Locate the cell with the specified text and output its (X, Y) center coordinate. 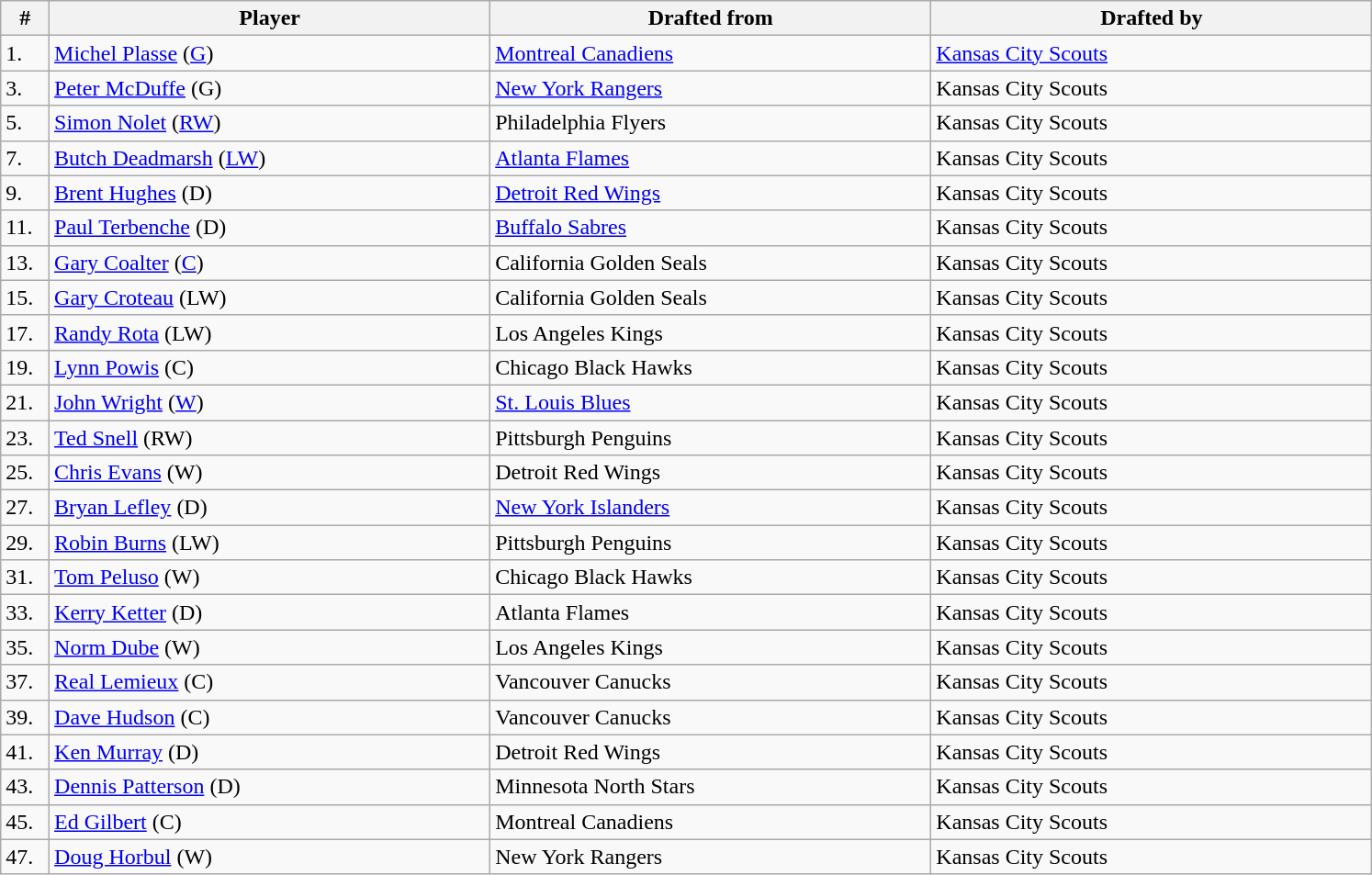
Michel Plasse (G) (270, 53)
15. (26, 297)
Ed Gilbert (C) (270, 822)
Norm Dube (W) (270, 647)
Brent Hughes (D) (270, 193)
17. (26, 332)
Philadelphia Flyers (711, 123)
35. (26, 647)
5. (26, 123)
Peter McDuffe (G) (270, 88)
Chris Evans (W) (270, 473)
Buffalo Sabres (711, 228)
Lynn Powis (C) (270, 367)
Gary Croteau (LW) (270, 297)
39. (26, 717)
Kerry Ketter (D) (270, 612)
Player (270, 18)
Dennis Patterson (D) (270, 787)
Drafted by (1152, 18)
19. (26, 367)
Ken Murray (D) (270, 752)
Robin Burns (LW) (270, 543)
New York Islanders (711, 508)
John Wright (W) (270, 402)
3. (26, 88)
Ted Snell (RW) (270, 438)
9. (26, 193)
43. (26, 787)
Gary Coalter (C) (270, 263)
Randy Rota (LW) (270, 332)
29. (26, 543)
Drafted from (711, 18)
37. (26, 682)
Bryan Lefley (D) (270, 508)
25. (26, 473)
47. (26, 857)
Tom Peluso (W) (270, 578)
31. (26, 578)
7. (26, 158)
Paul Terbenche (D) (270, 228)
St. Louis Blues (711, 402)
Butch Deadmarsh (LW) (270, 158)
Simon Nolet (RW) (270, 123)
33. (26, 612)
41. (26, 752)
Real Lemieux (C) (270, 682)
23. (26, 438)
21. (26, 402)
13. (26, 263)
45. (26, 822)
27. (26, 508)
1. (26, 53)
Dave Hudson (C) (270, 717)
Minnesota North Stars (711, 787)
# (26, 18)
Doug Horbul (W) (270, 857)
11. (26, 228)
